Find where the given text appears and provide that cell's center as (x, y) coordinate. 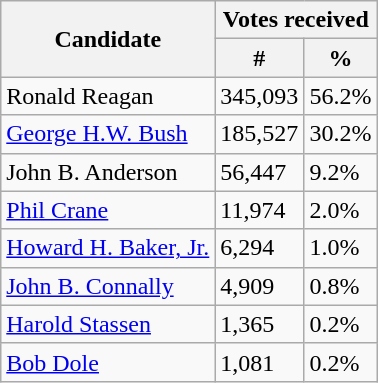
2.0% (340, 210)
11,974 (260, 210)
# (260, 58)
% (340, 58)
1.0% (340, 248)
John B. Connally (108, 286)
185,527 (260, 134)
Candidate (108, 39)
6,294 (260, 248)
0.8% (340, 286)
Phil Crane (108, 210)
1,081 (260, 362)
Votes received (296, 20)
345,093 (260, 96)
George H.W. Bush (108, 134)
Bob Dole (108, 362)
John B. Anderson (108, 172)
Howard H. Baker, Jr. (108, 248)
56,447 (260, 172)
4,909 (260, 286)
1,365 (260, 324)
30.2% (340, 134)
Harold Stassen (108, 324)
9.2% (340, 172)
56.2% (340, 96)
Ronald Reagan (108, 96)
